Output the [x, y] coordinate of the center of the cell containing the given text.  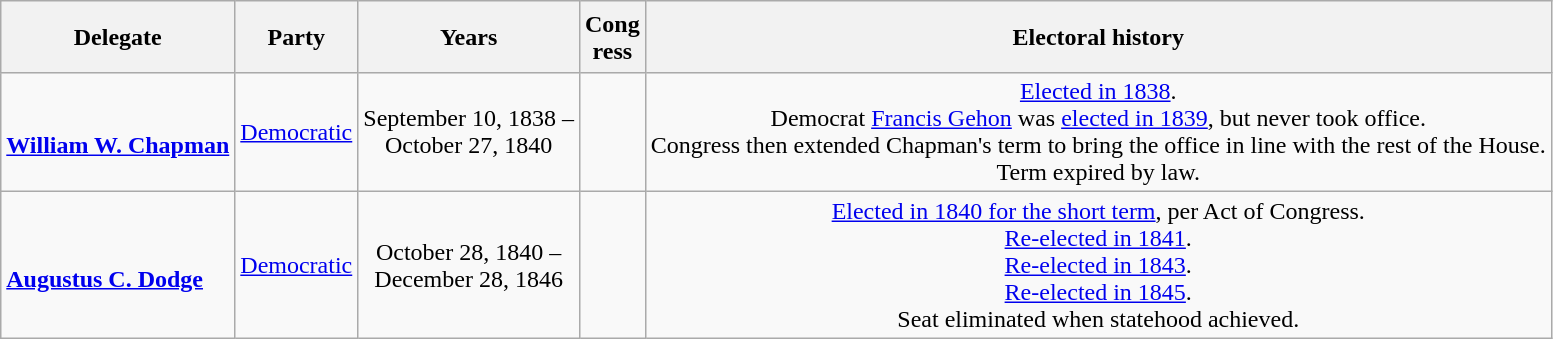
Augustus C. Dodge [118, 265]
September 10, 1838 –October 27, 1840 [469, 132]
October 28, 1840 –December 28, 1846 [469, 265]
William W. Chapman [118, 132]
Delegate [118, 37]
Congress [612, 37]
Years [469, 37]
Electoral history [1098, 37]
Party [296, 37]
